Find where the given text appears and provide that cell's center as [x, y] coordinate. 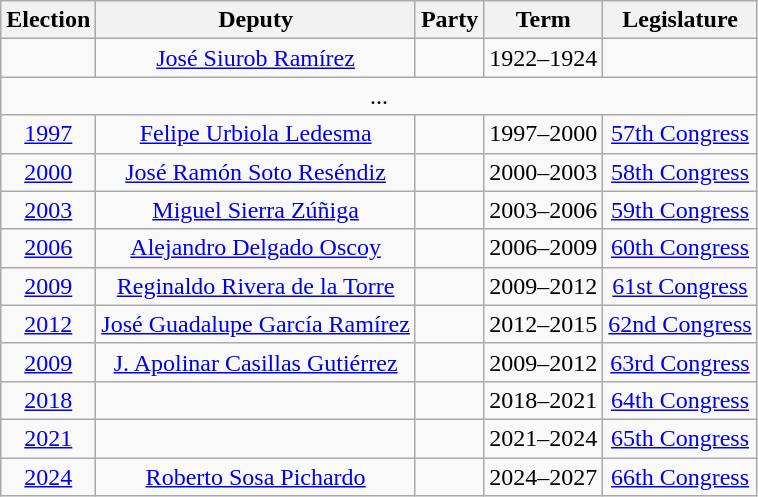
1997–2000 [544, 134]
José Guadalupe García Ramírez [256, 324]
2024–2027 [544, 477]
61st Congress [680, 286]
José Siurob Ramírez [256, 58]
66th Congress [680, 477]
2000–2003 [544, 172]
2021 [48, 438]
2003 [48, 210]
59th Congress [680, 210]
J. Apolinar Casillas Gutiérrez [256, 362]
60th Congress [680, 248]
Reginaldo Rivera de la Torre [256, 286]
64th Congress [680, 400]
1922–1924 [544, 58]
... [379, 96]
57th Congress [680, 134]
Term [544, 20]
1997 [48, 134]
62nd Congress [680, 324]
2018–2021 [544, 400]
2021–2024 [544, 438]
2006–2009 [544, 248]
Deputy [256, 20]
Roberto Sosa Pichardo [256, 477]
2024 [48, 477]
Election [48, 20]
2012 [48, 324]
2003–2006 [544, 210]
Party [449, 20]
Miguel Sierra Zúñiga [256, 210]
2006 [48, 248]
Alejandro Delgado Oscoy [256, 248]
Felipe Urbiola Ledesma [256, 134]
2012–2015 [544, 324]
58th Congress [680, 172]
Legislature [680, 20]
2000 [48, 172]
2018 [48, 400]
José Ramón Soto Reséndiz [256, 172]
63rd Congress [680, 362]
65th Congress [680, 438]
